Detect which cell encompasses the target text, then output its [x, y] center coordinate. 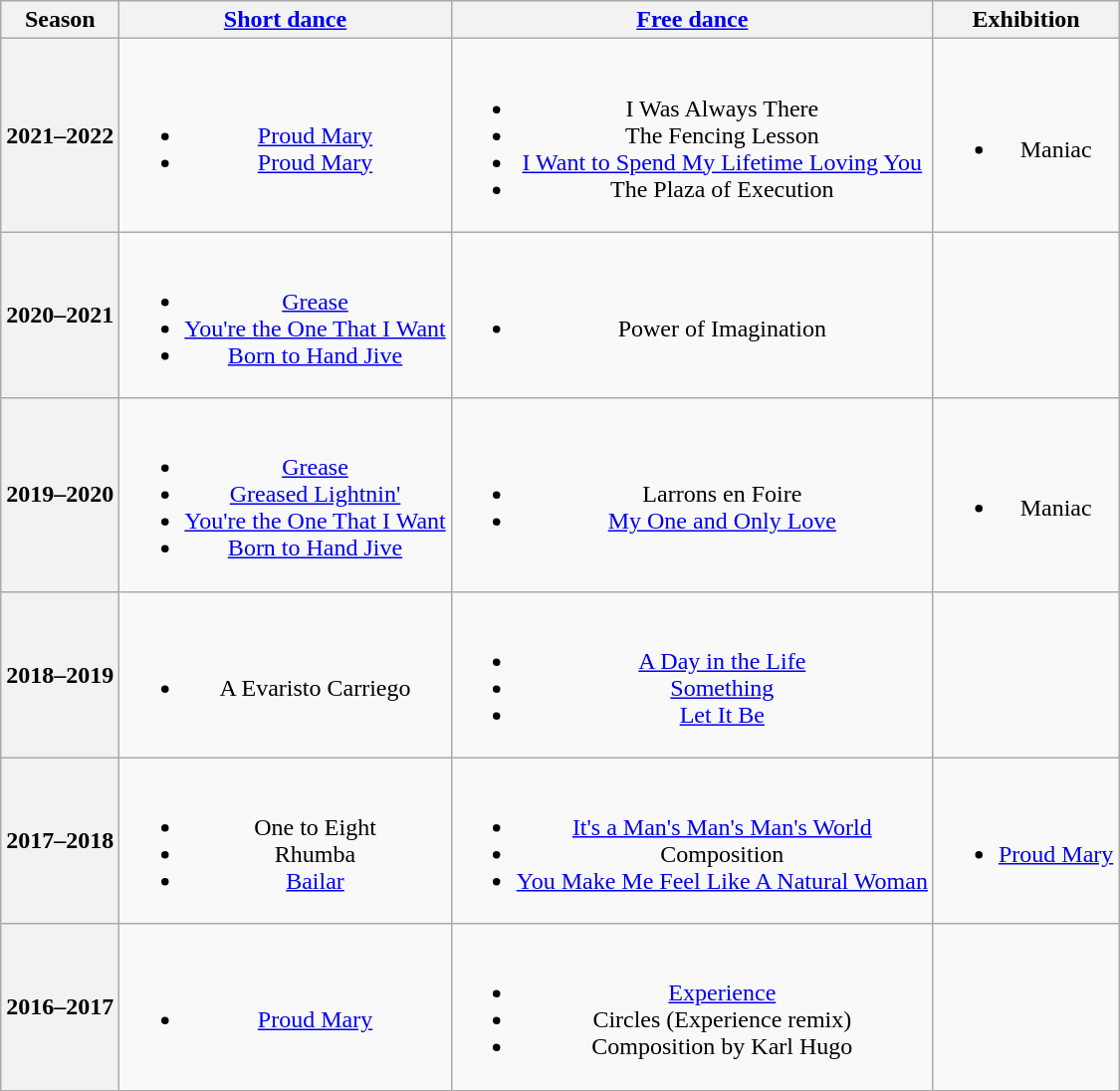
2017–2018 [60, 840]
Larrons en Foire My One and Only Love [692, 495]
2020–2021 [60, 315]
Free dance [692, 20]
Grease Greased Lightnin' You're the One That I Want Born to Hand Jive [285, 495]
Experience Circles (Experience remix) Composition by Karl Hugo [692, 1007]
A Evaristo Carriego [285, 675]
A Day in the Life Something Let It Be [692, 675]
2021–2022 [60, 135]
2019–2020 [60, 495]
2016–2017 [60, 1007]
2018–2019 [60, 675]
Proud Mary Proud Mary [285, 135]
I Was Always There The Fencing Lesson I Want to Spend My Lifetime Loving You The Plaza of Execution [692, 135]
Power of Imagination [692, 315]
One to Eight Rhumba Bailar [285, 840]
Short dance [285, 20]
Exhibition [1025, 20]
It's a Man's Man's Man's World Composition You Make Me Feel Like A Natural Woman [692, 840]
Season [60, 20]
Grease You're the One That I Want Born to Hand Jive [285, 315]
